Detect which cell encompasses the target text, then output its (X, Y) center coordinate. 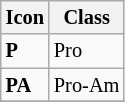
Pro-Am (86, 85)
PA (25, 85)
Pro (86, 51)
P (25, 51)
Icon (25, 17)
Class (86, 17)
